Search for the cell housing the specified text and yield its (X, Y) center coordinate. 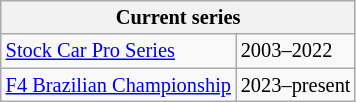
2023–present (296, 85)
Stock Car Pro Series (118, 51)
2003–2022 (296, 51)
F4 Brazilian Championship (118, 85)
Current series (178, 17)
